Detect which cell encompasses the target text, then output its (x, y) center coordinate. 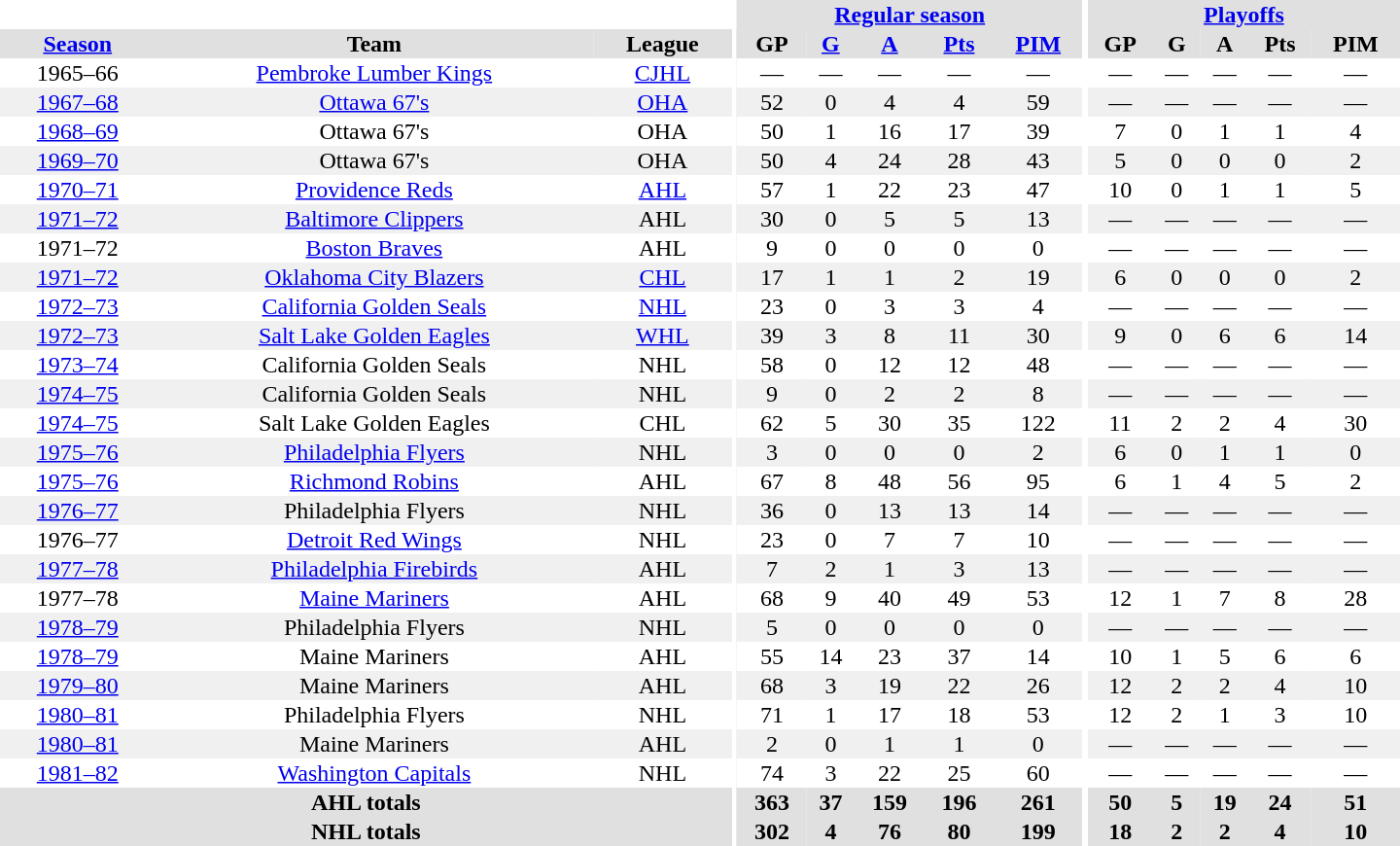
36 (772, 511)
52 (772, 102)
1981–82 (78, 773)
196 (960, 802)
67 (772, 481)
Pembroke Lumber Kings (375, 73)
Season (78, 44)
Washington Capitals (375, 773)
1979–80 (78, 686)
1968–69 (78, 131)
159 (890, 802)
Oklahoma City Blazers (375, 277)
76 (890, 831)
Regular season (910, 15)
302 (772, 831)
74 (772, 773)
51 (1355, 802)
62 (772, 423)
Richmond Robins (375, 481)
40 (890, 598)
55 (772, 656)
49 (960, 598)
Providence Reds (375, 190)
25 (960, 773)
47 (1038, 190)
NHL totals (366, 831)
WHL (662, 335)
League (662, 44)
Philadelphia Firebirds (375, 569)
1970–71 (78, 190)
122 (1038, 423)
95 (1038, 481)
26 (1038, 686)
59 (1038, 102)
60 (1038, 773)
261 (1038, 802)
CJHL (662, 73)
Boston Braves (375, 248)
56 (960, 481)
Team (375, 44)
43 (1038, 160)
57 (772, 190)
Baltimore Clippers (375, 219)
16 (890, 131)
35 (960, 423)
Detroit Red Wings (375, 540)
1973–74 (78, 365)
80 (960, 831)
AHL totals (366, 802)
1969–70 (78, 160)
1967–68 (78, 102)
71 (772, 715)
1965–66 (78, 73)
Playoffs (1244, 15)
363 (772, 802)
199 (1038, 831)
58 (772, 365)
